Determine the [X, Y] coordinate at the center of the cell enclosing the given text.  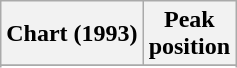
Peakposition [189, 34]
Chart (1993) [72, 34]
